Scan for the cell matching the given text and deliver its [X, Y] coordinate at center. 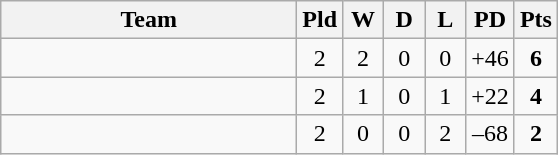
PD [490, 20]
4 [536, 96]
Team [149, 20]
D [404, 20]
–68 [490, 134]
Pld [320, 20]
6 [536, 58]
+46 [490, 58]
Pts [536, 20]
+22 [490, 96]
L [446, 20]
W [364, 20]
